Locate the cell with the specified text and output its [x, y] center coordinate. 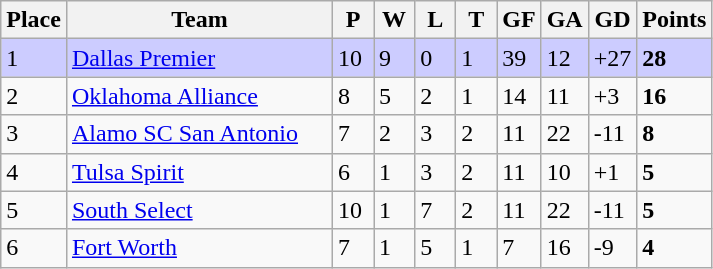
South Select [199, 210]
Alamo SC San Antonio [199, 134]
P [354, 20]
-9 [612, 248]
T [476, 20]
28 [674, 58]
Place [34, 20]
14 [519, 96]
Dallas Premier [199, 58]
39 [519, 58]
L [436, 20]
0 [436, 58]
Oklahoma Alliance [199, 96]
+1 [612, 172]
Points [674, 20]
GF [519, 20]
GA [564, 20]
+3 [612, 96]
Tulsa Spirit [199, 172]
Team [199, 20]
GD [612, 20]
9 [394, 58]
W [394, 20]
+27 [612, 58]
12 [564, 58]
Fort Worth [199, 248]
